Detect which cell encompasses the target text, then output its [x, y] center coordinate. 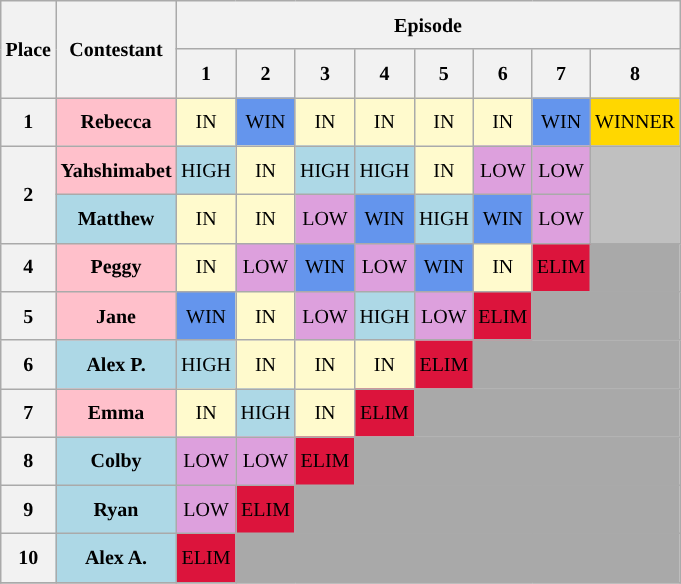
Place [28, 50]
WINNER [634, 122]
Rebecca [116, 122]
Episode [428, 25]
9 [28, 510]
Ryan [116, 510]
Matthew [116, 219]
Emma [116, 413]
Jane [116, 316]
Alex A. [116, 558]
Colby [116, 461]
3 [324, 74]
10 [28, 558]
Peggy [116, 267]
Alex P. [116, 364]
Contestant [116, 50]
Yahshimabet [116, 170]
